Identify which cell holds the provided text, then report its [X, Y] central coordinate. 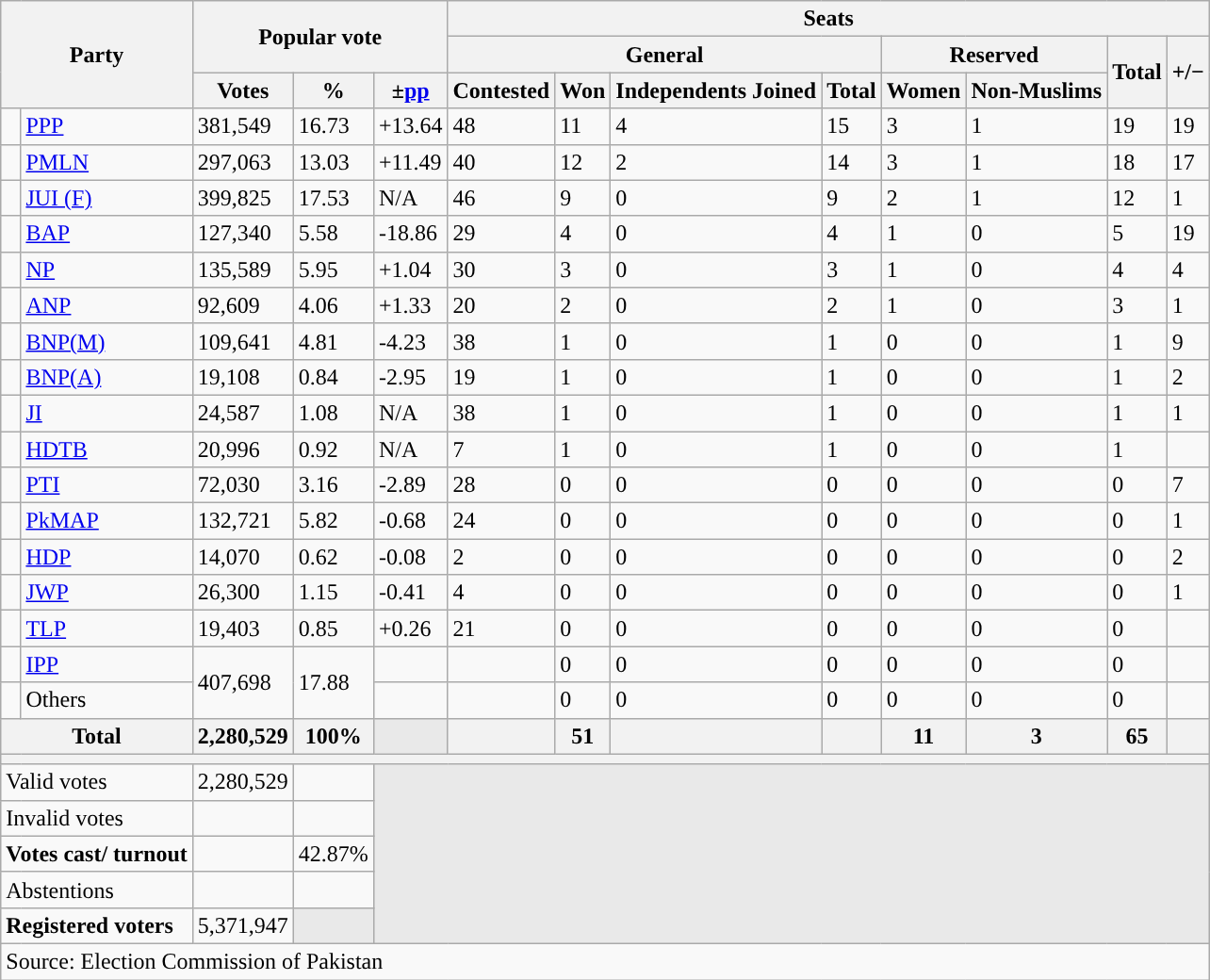
109,641 [243, 341]
-4.23 [411, 341]
24,587 [243, 413]
-2.89 [411, 485]
127,340 [243, 234]
5.95 [334, 269]
19,403 [243, 629]
51 [582, 736]
IPP [106, 664]
21 [501, 629]
399,825 [243, 198]
13.03 [334, 162]
0.85 [334, 629]
1.15 [334, 593]
Women [924, 90]
297,063 [243, 162]
30 [501, 269]
4.06 [334, 305]
Independents Joined [716, 90]
17.88 [334, 682]
-0.08 [411, 557]
Non-Muslims [1037, 90]
5.82 [334, 521]
29 [501, 234]
Votes cast/ turnout [97, 854]
19,108 [243, 377]
92,609 [243, 305]
Source: Election Commission of Pakistan [605, 961]
Valid votes [97, 782]
0.62 [334, 557]
PkMAP [106, 521]
HDTB [106, 449]
72,030 [243, 485]
5 [1137, 234]
14 [852, 162]
NP [106, 269]
5,371,947 [243, 925]
Votes [243, 90]
100% [334, 736]
15 [852, 126]
ANP [106, 305]
-0.41 [411, 593]
42.87% [334, 854]
16.73 [334, 126]
17 [1187, 162]
381,549 [243, 126]
28 [501, 485]
26,300 [243, 593]
3.16 [334, 485]
135,589 [243, 269]
46 [501, 198]
+/− [1187, 73]
PPP [106, 126]
0.92 [334, 449]
JUI (F) [106, 198]
48 [501, 126]
1.08 [334, 413]
18 [1137, 162]
Seats [828, 19]
Contested [501, 90]
+0.26 [411, 629]
+1.04 [411, 269]
PMLN [106, 162]
Won [582, 90]
24 [501, 521]
Invalid votes [97, 818]
BAP [106, 234]
0.84 [334, 377]
14,070 [243, 557]
Reserved [993, 55]
17.53 [334, 198]
±pp [411, 90]
HDP [106, 557]
+13.64 [411, 126]
Others [106, 700]
Abstentions [97, 890]
-2.95 [411, 377]
20 [501, 305]
132,721 [243, 521]
Registered voters [97, 925]
-0.68 [411, 521]
Party [97, 55]
Popular vote [320, 37]
40 [501, 162]
% [334, 90]
5.58 [334, 234]
+1.33 [411, 305]
+11.49 [411, 162]
4.81 [334, 341]
-18.86 [411, 234]
407,698 [243, 682]
65 [1137, 736]
BNP(M) [106, 341]
General [664, 55]
JWP [106, 593]
BNP(A) [106, 377]
20,996 [243, 449]
JI [106, 413]
PTI [106, 485]
TLP [106, 629]
